Determine the (x, y) coordinate at the center of the cell enclosing the given text.  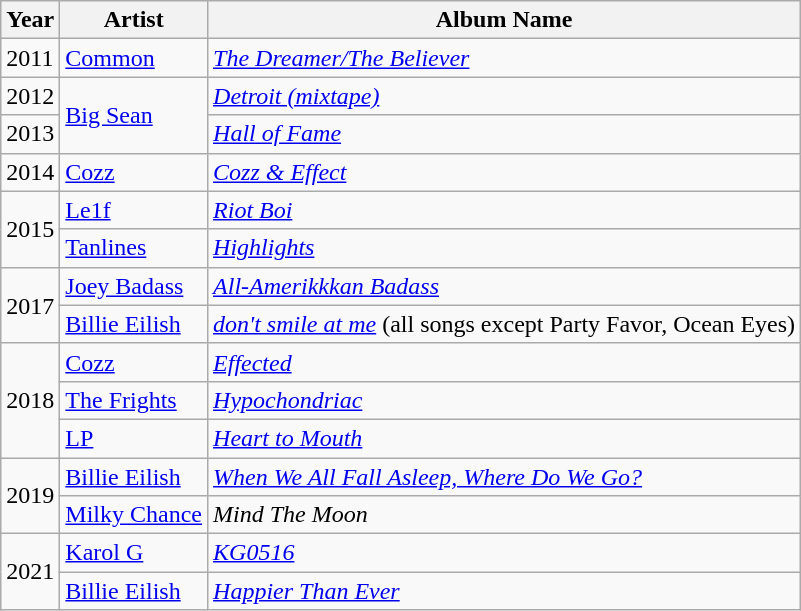
Artist (134, 20)
Tanlines (134, 248)
2018 (30, 400)
Happier Than Ever (504, 591)
Album Name (504, 20)
Common (134, 58)
All-Amerikkkan Badass (504, 286)
Detroit (mixtape) (504, 96)
2013 (30, 134)
2011 (30, 58)
Riot Boi (504, 210)
When We All Fall Asleep, Where Do We Go? (504, 477)
Milky Chance (134, 515)
KG0516 (504, 553)
2014 (30, 172)
Cozz & Effect (504, 172)
Effected (504, 362)
The Dreamer/The Believer (504, 58)
2021 (30, 572)
Karol G (134, 553)
2017 (30, 305)
2019 (30, 496)
Joey Badass (134, 286)
Hall of Fame (504, 134)
Heart to Mouth (504, 438)
don't smile at me (all songs except Party Favor, Ocean Eyes) (504, 324)
Year (30, 20)
Mind The Moon (504, 515)
2012 (30, 96)
Le1f (134, 210)
The Frights (134, 400)
Highlights (504, 248)
Big Sean (134, 115)
2015 (30, 229)
LP (134, 438)
Hypochondriac (504, 400)
